Search for the cell housing the specified text and yield its (x, y) center coordinate. 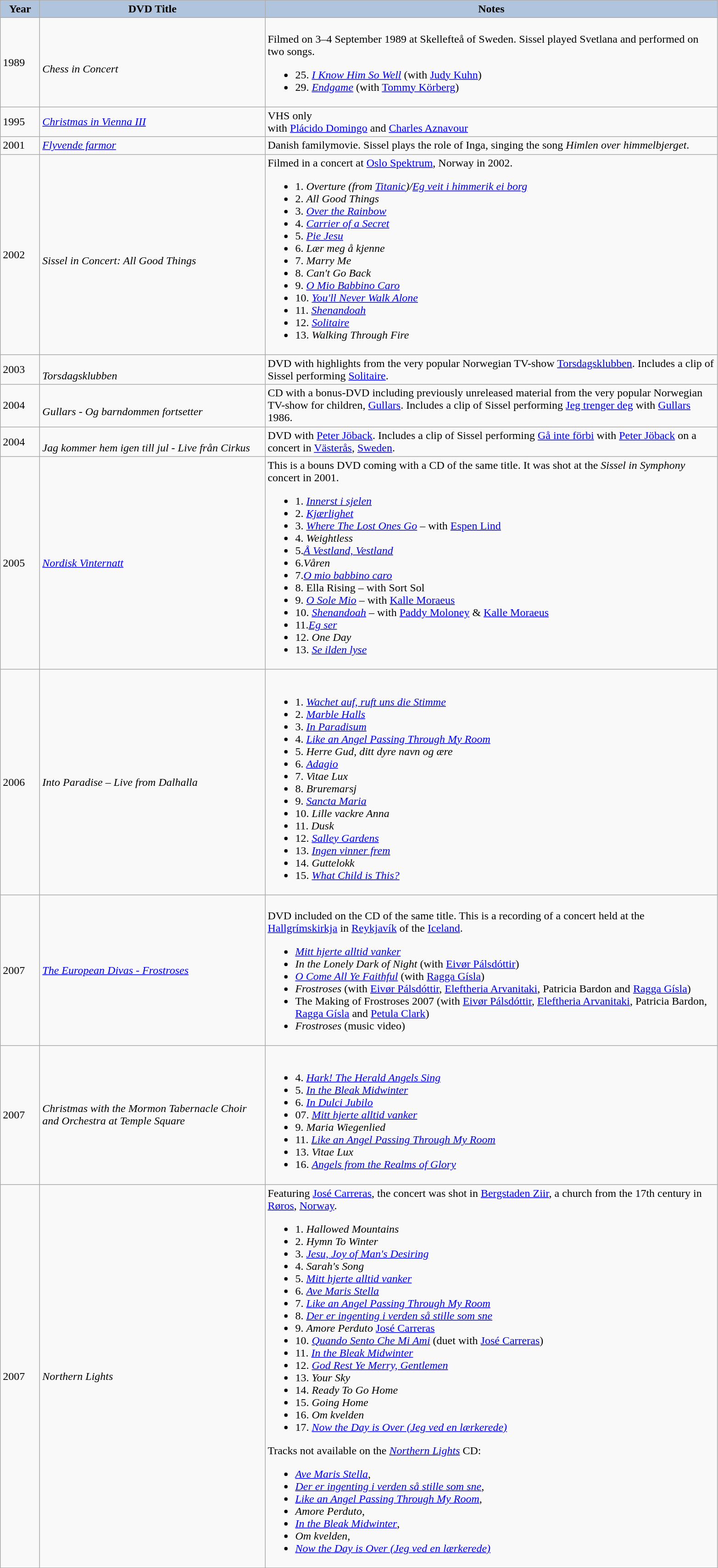
Notes (491, 9)
Flyvende farmor (152, 145)
Jag kommer hem igen till jul - Live från Cirkus (152, 441)
DVD with Peter Jöback. Includes a clip of Sissel performing Gå inte förbi with Peter Jöback on a concert in Västerås, Sweden. (491, 441)
Sissel in Concert: All Good Things (152, 254)
2005 (20, 563)
The European Divas - Frostroses (152, 970)
Year (20, 9)
2006 (20, 782)
Torsdagsklubben (152, 370)
Gullars - Og barndommen fortsetter (152, 406)
2002 (20, 254)
Chess in Concert (152, 62)
1995 (20, 122)
2003 (20, 370)
Nordisk Vinternatt (152, 563)
Danish familymovie. Sissel plays the role of Inga, singing the song Himlen over himmelbjerget. (491, 145)
VHS onlywith Plácido Domingo and Charles Aznavour (491, 122)
Northern Lights (152, 1376)
DVD with highlights from the very popular Norwegian TV-show Torsdagsklubben. Includes a clip of Sissel performing Solitaire. (491, 370)
2001 (20, 145)
1989 (20, 62)
DVD Title (152, 9)
Into Paradise – Live from Dalhalla (152, 782)
Christmas with the Mormon Tabernacle Choir and Orchestra at Temple Square (152, 1115)
Christmas in Vienna III (152, 122)
